Pinpoint the cell where the given text exists, returning its (X, Y) midpoint coordinate. 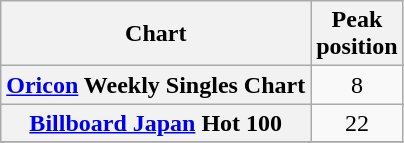
Chart (156, 34)
Oricon Weekly Singles Chart (156, 85)
22 (357, 123)
8 (357, 85)
Billboard Japan Hot 100 (156, 123)
Peakposition (357, 34)
